Search for the cell housing the specified text and yield its (X, Y) center coordinate. 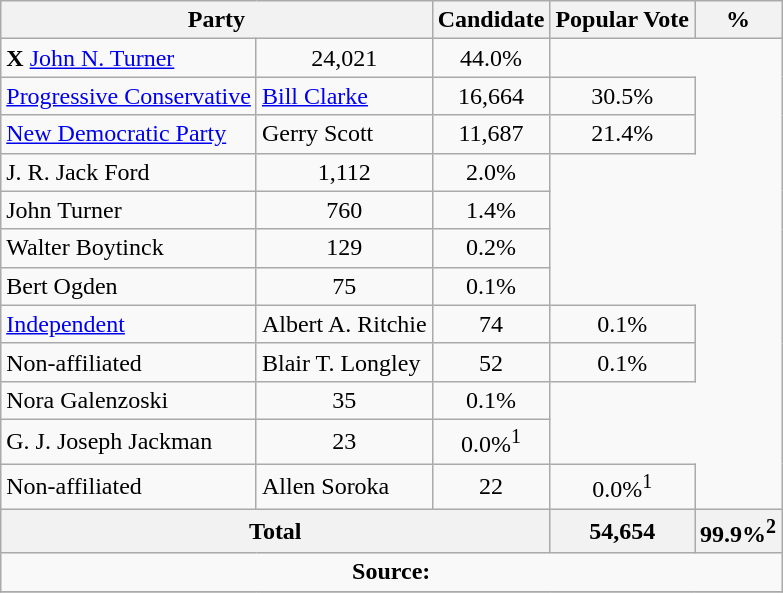
75 (344, 286)
Bert Ogden (129, 286)
52 (491, 362)
J. R. Jack Ford (129, 172)
1,112 (344, 172)
Independent (129, 324)
30.5% (622, 96)
Walter Boytinck (129, 248)
23 (344, 442)
John Turner (129, 210)
74 (491, 324)
2.0% (491, 172)
35 (344, 400)
Total (276, 532)
44.0% (491, 58)
Albert A. Ritchie (344, 324)
0.2% (491, 248)
Allen Soroka (344, 486)
21.4% (622, 134)
G. J. Joseph Jackman (129, 442)
Candidate (491, 20)
Source: (392, 572)
Party (216, 20)
11,687 (491, 134)
Nora Galenzoski (129, 400)
99.9%2 (738, 532)
1.4% (491, 210)
22 (491, 486)
Progressive Conservative (129, 96)
X John N. Turner (129, 58)
Gerry Scott (344, 134)
129 (344, 248)
New Democratic Party (129, 134)
760 (344, 210)
% (738, 20)
24,021 (344, 58)
54,654 (622, 532)
Bill Clarke (344, 96)
16,664 (491, 96)
Blair T. Longley (344, 362)
Popular Vote (622, 20)
